Return [x, y] of the center of cell containing provided text 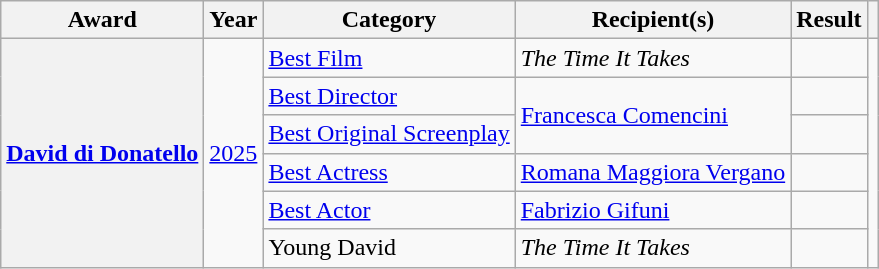
Award [102, 20]
Year [234, 20]
Romana Maggiora Vergano [652, 172]
Francesca Comencini [652, 115]
Recipient(s) [652, 20]
David di Donatello [102, 153]
Result [829, 20]
2025 [234, 153]
Best Original Screenplay [389, 134]
Best Film [389, 58]
Young David [389, 248]
Best Actress [389, 172]
Category [389, 20]
Fabrizio Gifuni [652, 210]
Best Actor [389, 210]
Best Director [389, 96]
